Determine the (x, y) coordinate at the center of the cell enclosing the given text.  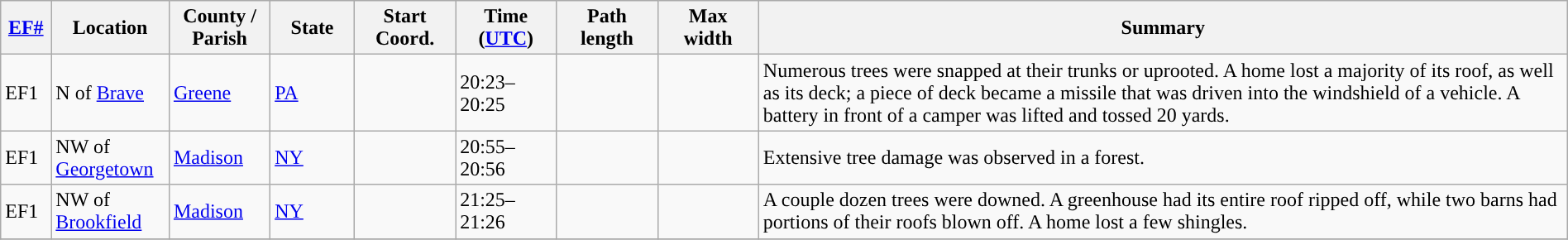
NW of Georgetown (111, 157)
20:55–20:56 (506, 157)
Max width (708, 28)
Greene (219, 93)
County / Parish (219, 28)
EF# (26, 28)
Path length (607, 28)
State (313, 28)
20:23–20:25 (506, 93)
NW of Brookfield (111, 212)
Extensive tree damage was observed in a forest. (1163, 157)
Start Coord. (404, 28)
PA (313, 93)
Location (111, 28)
Summary (1163, 28)
N of Brave (111, 93)
21:25–21:26 (506, 212)
Time (UTC) (506, 28)
